Determine the [x, y] coordinate at the center of the cell enclosing the given text.  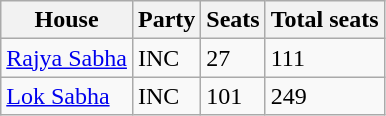
House [67, 20]
Lok Sabha [67, 96]
27 [233, 58]
Rajya Sabha [67, 58]
Total seats [324, 20]
Party [166, 20]
Seats [233, 20]
249 [324, 96]
101 [233, 96]
111 [324, 58]
